Locate the cell with the specified text and output its (x, y) center coordinate. 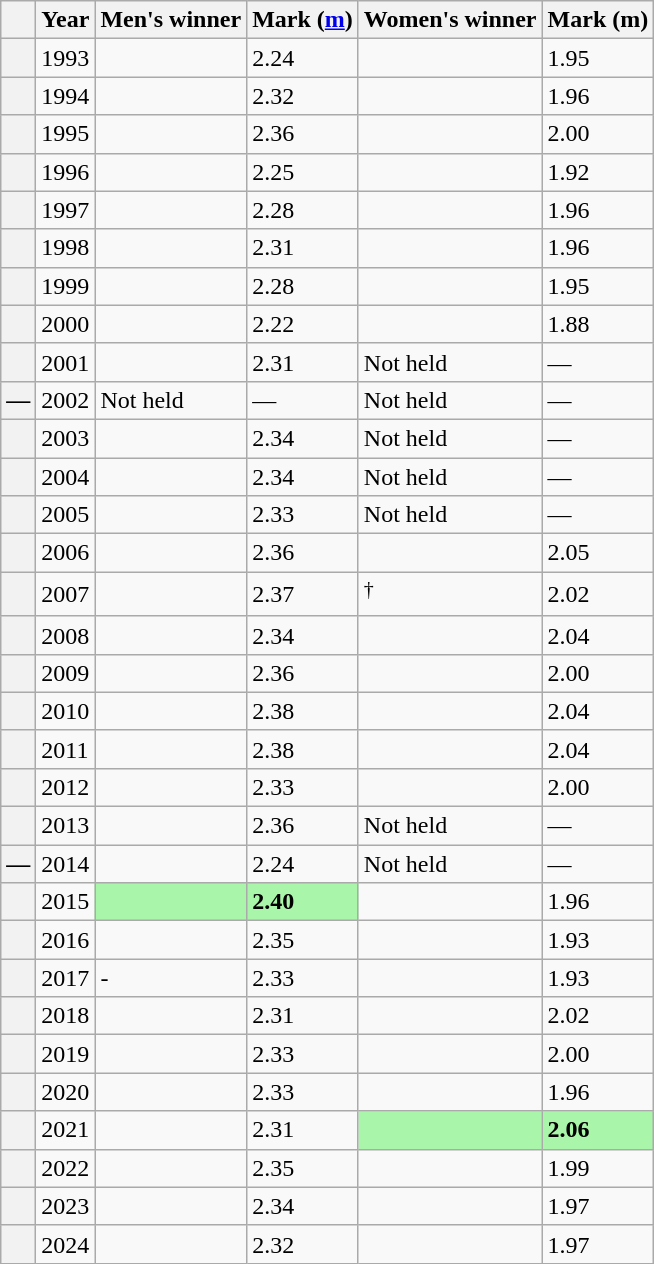
1998 (66, 248)
1993 (66, 58)
2.37 (303, 594)
- (171, 978)
1.92 (598, 172)
2017 (66, 978)
2024 (66, 1244)
2013 (66, 826)
Year (66, 20)
1995 (66, 134)
2021 (66, 1130)
2005 (66, 515)
2015 (66, 902)
2010 (66, 711)
2020 (66, 1092)
2018 (66, 1016)
1.99 (598, 1168)
1.88 (598, 324)
2012 (66, 787)
1996 (66, 172)
2000 (66, 324)
Men's winner (171, 20)
1997 (66, 210)
2001 (66, 362)
2016 (66, 940)
2019 (66, 1054)
1999 (66, 286)
2003 (66, 438)
2004 (66, 477)
2.22 (303, 324)
2007 (66, 594)
2.25 (303, 172)
2011 (66, 749)
2022 (66, 1168)
2002 (66, 400)
2006 (66, 553)
Women's winner (450, 20)
† (450, 594)
1994 (66, 96)
2.05 (598, 553)
2009 (66, 673)
2014 (66, 864)
2008 (66, 635)
2.40 (303, 902)
2023 (66, 1206)
2.06 (598, 1130)
